Provide the [x, y] coordinate of the cell's center where the given text is located.  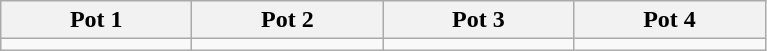
Pot 3 [478, 20]
Pot 2 [288, 20]
Pot 1 [96, 20]
Pot 4 [670, 20]
